Detect which cell encompasses the target text, then output its (X, Y) center coordinate. 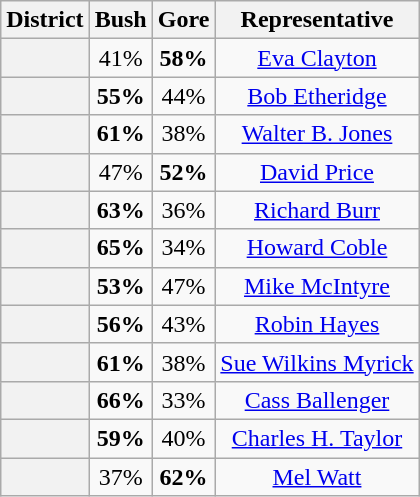
Richard Burr (317, 210)
Cass Ballenger (317, 400)
Representative (317, 20)
62% (184, 477)
41% (120, 58)
Eva Clayton (317, 58)
55% (120, 96)
Bob Etheridge (317, 96)
40% (184, 438)
52% (184, 172)
Gore (184, 20)
District (45, 20)
Howard Coble (317, 248)
58% (184, 58)
65% (120, 248)
Mike McIntyre (317, 286)
Sue Wilkins Myrick (317, 362)
Charles H. Taylor (317, 438)
53% (120, 286)
66% (120, 400)
43% (184, 324)
33% (184, 400)
59% (120, 438)
37% (120, 477)
Robin Hayes (317, 324)
Walter B. Jones (317, 134)
36% (184, 210)
63% (120, 210)
Bush (120, 20)
56% (120, 324)
34% (184, 248)
44% (184, 96)
David Price (317, 172)
Mel Watt (317, 477)
